Output the (x, y) coordinate of the center of the cell containing the given text.  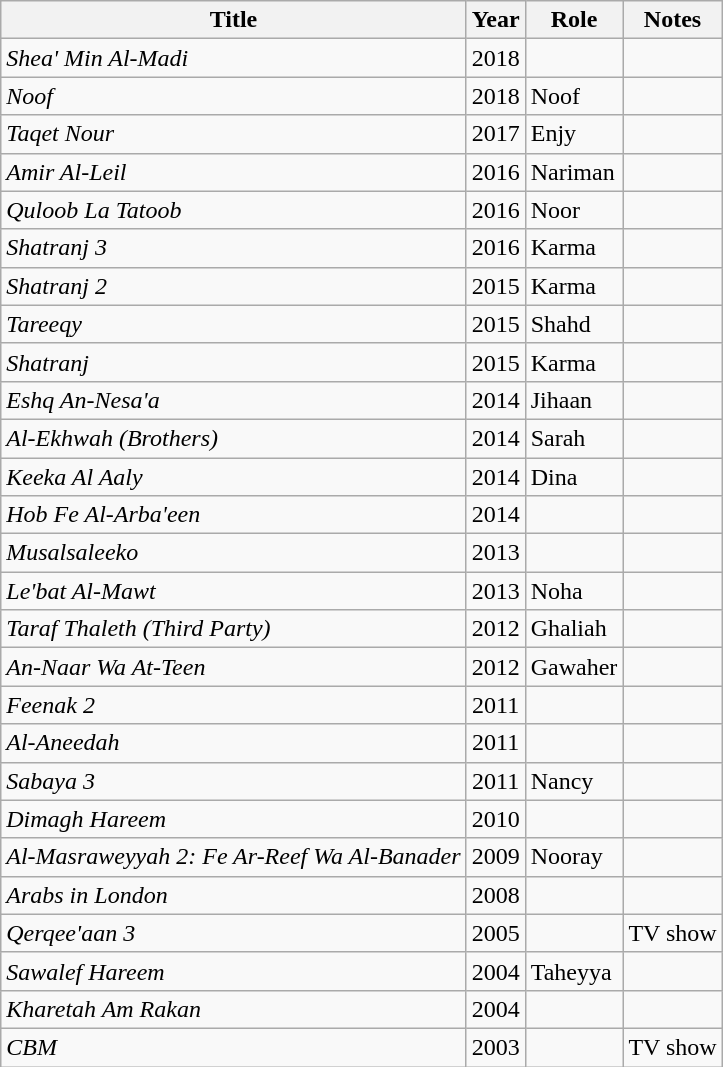
2009 (496, 857)
Sawalef Hareem (234, 971)
Ghaliah (574, 629)
Title (234, 20)
Shatranj 2 (234, 286)
Sarah (574, 438)
Dimagh Hareem (234, 819)
Keeka Al Aaly (234, 477)
Gawaher (574, 667)
Nariman (574, 172)
Al-Aneedah (234, 743)
Al-Masraweyyah 2: Fe Ar-Reef Wa Al-Banader (234, 857)
Kharetah Am Rakan (234, 1009)
Taqet Nour (234, 134)
2008 (496, 895)
Feenak 2 (234, 705)
CBM (234, 1047)
2005 (496, 933)
Noor (574, 210)
Shahd (574, 324)
Role (574, 20)
Tareeqy (234, 324)
Arabs in London (234, 895)
Enjy (574, 134)
Year (496, 20)
2017 (496, 134)
Al-Ekhwah (Brothers) (234, 438)
Qerqee'aan 3 (234, 933)
Taraf Thaleth (Third Party) (234, 629)
2010 (496, 819)
Taheyya (574, 971)
Le'bat Al-Mawt (234, 591)
Shatranj (234, 362)
Eshq An-Nesa'a (234, 400)
Nancy (574, 781)
Amir Al-Leil (234, 172)
Nooray (574, 857)
Sabaya 3 (234, 781)
Jihaan (574, 400)
Noha (574, 591)
Quloob La Tatoob (234, 210)
Shea' Min Al-Madi (234, 58)
Shatranj 3 (234, 248)
Notes (672, 20)
Musalsaleeko (234, 553)
Dina (574, 477)
2003 (496, 1047)
An-Naar Wa At-Teen (234, 667)
Hob Fe Al-Arba'een (234, 515)
